Capture the cell that displays the provided text and extract its [X, Y] central coordinate. 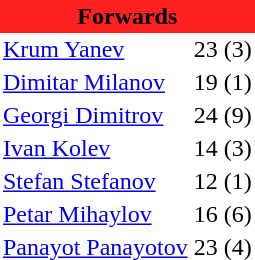
23 [206, 50]
Ivan Kolev [96, 148]
16 [206, 214]
12 [206, 182]
14 [206, 148]
19 [206, 82]
Forwards [128, 16]
Georgi Dimitrov [96, 116]
Krum Yanev [96, 50]
Petar Mihaylov [96, 214]
Dimitar Milanov [96, 82]
(9) [238, 116]
Stefan Stefanov [96, 182]
24 [206, 116]
(6) [238, 214]
